Return the [x, y] coordinate for the center point of the cell that contains the specified text.  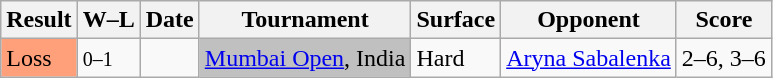
Loss [39, 58]
Score [724, 20]
Tournament [305, 20]
Date [170, 20]
Hard [456, 58]
Result [39, 20]
Opponent [589, 20]
Surface [456, 20]
W–L [108, 20]
0–1 [108, 58]
Mumbai Open, India [305, 58]
Aryna Sabalenka [589, 58]
2–6, 3–6 [724, 58]
